Capture the cell that displays the provided text and extract its (x, y) central coordinate. 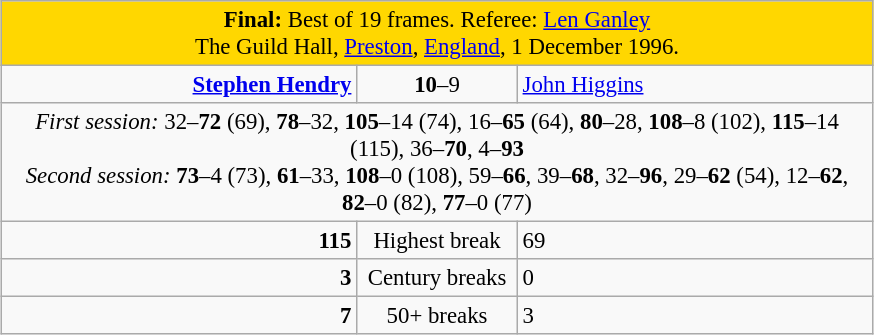
7 (179, 316)
Final: Best of 19 frames. Referee: Len GanleyThe Guild Hall, Preston, England, 1 December 1996. (437, 34)
Stephen Hendry (179, 85)
69 (695, 241)
115 (179, 241)
Century breaks (438, 278)
0 (695, 278)
50+ breaks (438, 316)
Highest break (438, 241)
John Higgins (695, 85)
10–9 (438, 85)
